Pinpoint the cell where the given text exists, returning its [x, y] midpoint coordinate. 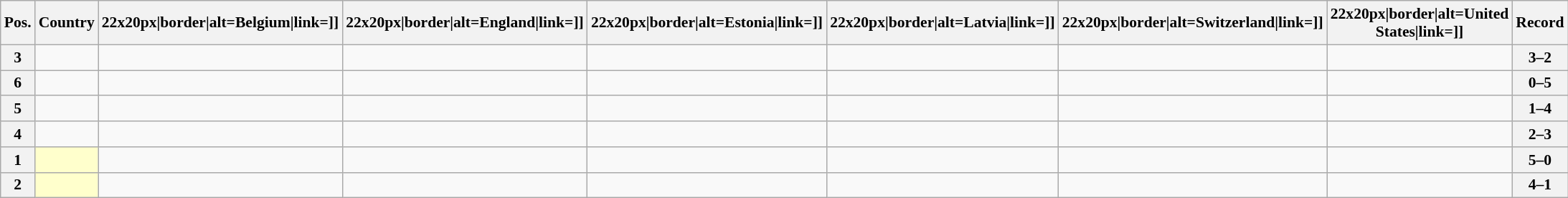
3–2 [1539, 57]
22x20px|border|alt=Belgium|link=]] [220, 23]
22x20px|border|alt=United States|link=]] [1420, 23]
3 [18, 57]
22x20px|border|alt=Switzerland|link=]] [1193, 23]
6 [18, 83]
Record [1539, 23]
22x20px|border|alt=Estonia|link=]] [707, 23]
0–5 [1539, 83]
4 [18, 134]
Pos. [18, 23]
1–4 [1539, 109]
22x20px|border|alt=Latvia|link=]] [943, 23]
2–3 [1539, 134]
1 [18, 160]
5–0 [1539, 160]
5 [18, 109]
2 [18, 185]
Country [67, 23]
4–1 [1539, 185]
22x20px|border|alt=England|link=]] [465, 23]
